Identify which cell holds the provided text, then report its (X, Y) central coordinate. 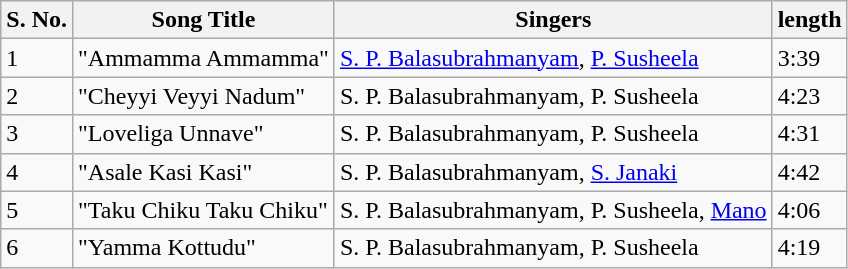
Song Title (203, 20)
4:06 (810, 210)
6 (37, 248)
S. P. Balasubrahmanyam, P. Susheela, Mano (553, 210)
"Loveliga Unnave" (203, 134)
4:23 (810, 96)
"Yamma Kottudu" (203, 248)
4 (37, 172)
"Asale Kasi Kasi" (203, 172)
5 (37, 210)
"Cheyyi Veyyi Nadum" (203, 96)
3 (37, 134)
2 (37, 96)
S. P. Balasubrahmanyam, S. Janaki (553, 172)
1 (37, 58)
4:19 (810, 248)
Singers (553, 20)
4:31 (810, 134)
"Taku Chiku Taku Chiku" (203, 210)
"Ammamma Ammamma" (203, 58)
length (810, 20)
4:42 (810, 172)
S. No. (37, 20)
3:39 (810, 58)
